From the cell containing the given text, extract its center point as (x, y) coordinate. 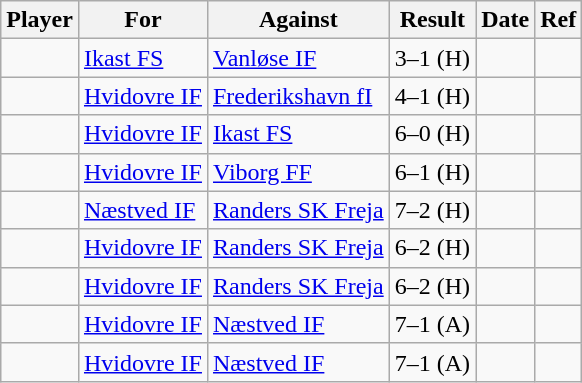
Date (506, 20)
6–1 (H) (432, 172)
Vanløse IF (298, 58)
Ref (558, 20)
For (142, 20)
Against (298, 20)
Viborg FF (298, 172)
3–1 (H) (432, 58)
Frederikshavn fI (298, 96)
Player (40, 20)
4–1 (H) (432, 96)
6–0 (H) (432, 134)
Result (432, 20)
7–2 (H) (432, 210)
